Identify which cell holds the provided text, then report its [x, y] central coordinate. 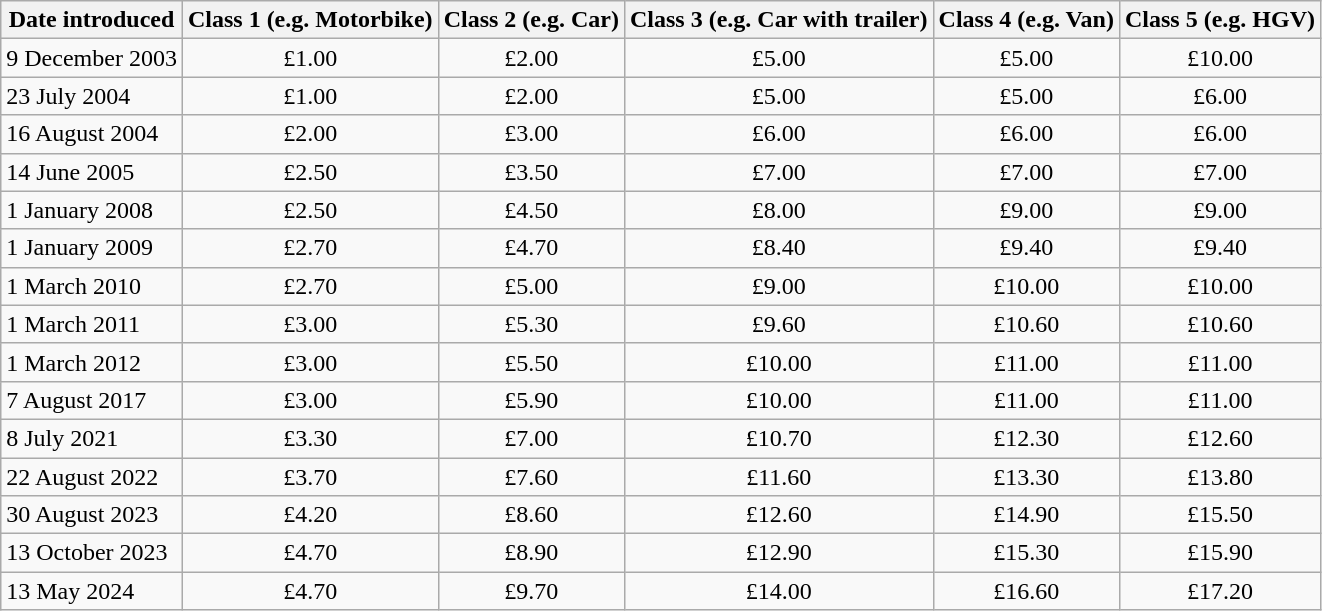
£17.20 [1220, 591]
13 May 2024 [92, 591]
14 June 2005 [92, 172]
£12.90 [778, 553]
£4.20 [310, 515]
£4.50 [531, 210]
£5.30 [531, 324]
Class 4 (e.g. Van) [1026, 20]
£8.60 [531, 515]
16 August 2004 [92, 134]
£3.50 [531, 172]
£8.90 [531, 553]
7 August 2017 [92, 400]
£10.70 [778, 438]
£14.00 [778, 591]
Date introduced [92, 20]
£9.70 [531, 591]
Class 1 (e.g. Motorbike) [310, 20]
1 March 2012 [92, 362]
£8.40 [778, 248]
1 March 2011 [92, 324]
9 December 2003 [92, 58]
£12.30 [1026, 438]
£5.90 [531, 400]
£13.80 [1220, 477]
8 July 2021 [92, 438]
£15.30 [1026, 553]
Class 2 (e.g. Car) [531, 20]
£15.90 [1220, 553]
1 January 2008 [92, 210]
£9.60 [778, 324]
£8.00 [778, 210]
£5.50 [531, 362]
Class 3 (e.g. Car with trailer) [778, 20]
£15.50 [1220, 515]
1 March 2010 [92, 286]
£14.90 [1026, 515]
Class 5 (e.g. HGV) [1220, 20]
1 January 2009 [92, 248]
£3.70 [310, 477]
30 August 2023 [92, 515]
22 August 2022 [92, 477]
23 July 2004 [92, 96]
£11.60 [778, 477]
£16.60 [1026, 591]
£7.60 [531, 477]
£13.30 [1026, 477]
13 October 2023 [92, 553]
£3.30 [310, 438]
